Output the (X, Y) coordinate of the center of the cell containing the given text.  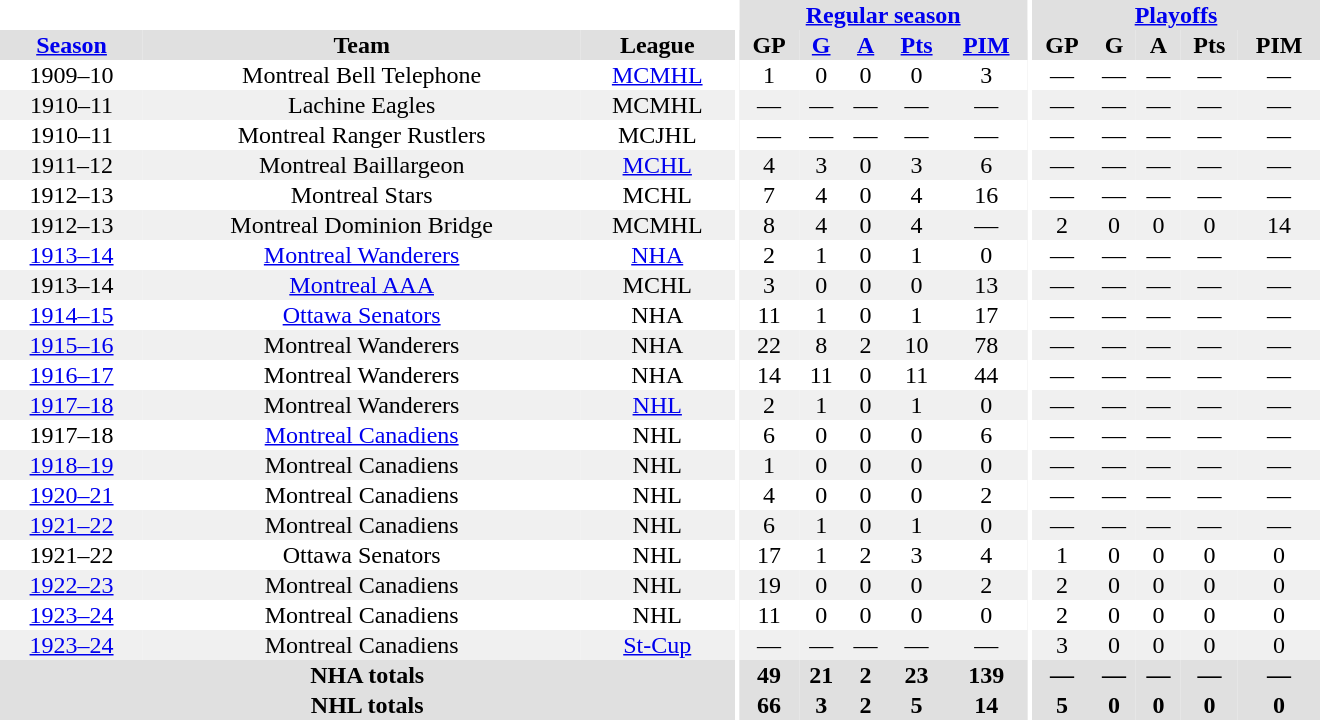
Montreal Ranger Rustlers (362, 135)
23 (917, 675)
16 (986, 195)
10 (917, 345)
NHL totals (367, 705)
League (657, 45)
19 (769, 585)
Montreal Bell Telephone (362, 75)
78 (986, 345)
Montreal Dominion Bridge (362, 225)
Regular season (883, 15)
1922–23 (72, 585)
21 (821, 675)
Montreal Stars (362, 195)
139 (986, 675)
Season (72, 45)
1914–15 (72, 315)
1916–17 (72, 375)
1920–21 (72, 495)
NHA totals (367, 675)
66 (769, 705)
49 (769, 675)
1911–12 (72, 165)
7 (769, 195)
Lachine Eagles (362, 105)
Montreal Baillargeon (362, 165)
MCJHL (657, 135)
1915–16 (72, 345)
1918–19 (72, 465)
13 (986, 285)
22 (769, 345)
Montreal AAA (362, 285)
St-Cup (657, 645)
1909–10 (72, 75)
Team (362, 45)
44 (986, 375)
Playoffs (1176, 15)
